Scan for the cell matching the given text and deliver its [x, y] coordinate at center. 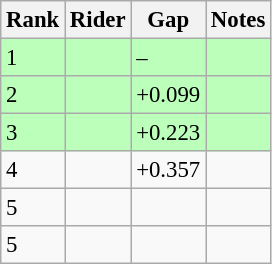
+0.223 [168, 133]
+0.357 [168, 170]
1 [33, 58]
– [168, 58]
Gap [168, 20]
2 [33, 95]
Notes [238, 20]
Rank [33, 20]
+0.099 [168, 95]
4 [33, 170]
Rider [98, 20]
3 [33, 133]
